Capture the cell that displays the provided text and extract its (X, Y) central coordinate. 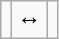
↔ (30, 20)
